Scan for the cell matching the given text and deliver its (x, y) coordinate at center. 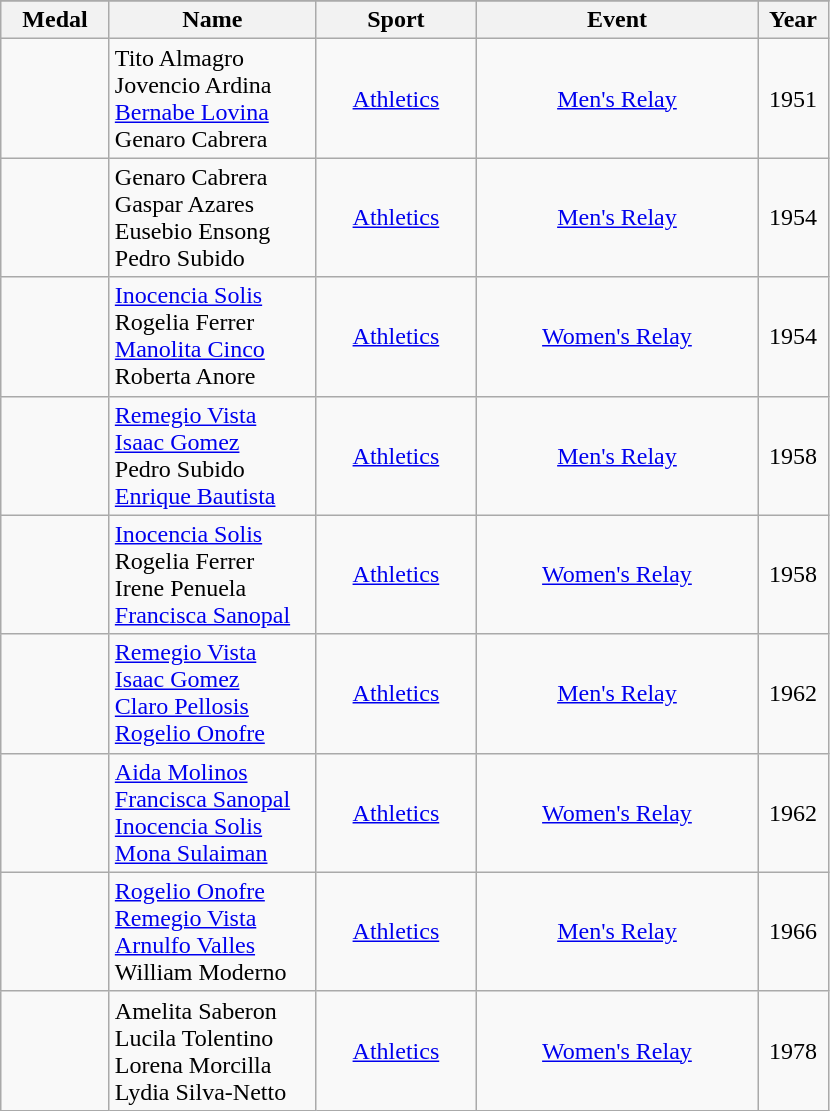
Genaro CabreraGaspar AzaresEusebio EnsongPedro Subido (212, 218)
1978 (794, 1050)
Remegio VistaIsaac GomezPedro SubidoEnrique Bautista (212, 456)
Sport (396, 20)
Inocencia SolisRogelia FerrerIrene PenuelaFrancisca Sanopal (212, 574)
Remegio VistaIsaac GomezClaro PellosisRogelio Onofre (212, 694)
Medal (56, 20)
1951 (794, 98)
Rogelio OnofreRemegio VistaArnulfo VallesWilliam Moderno (212, 932)
Aida MolinosFrancisca SanopalInocencia SolisMona Sulaiman (212, 812)
Inocencia SolisRogelia FerrerManolita CincoRoberta Anore (212, 336)
Amelita SaberonLucila TolentinoLorena MorcillaLydia Silva-Netto (212, 1050)
Name (212, 20)
1966 (794, 932)
Tito AlmagroJovencio ArdinaBernabe LovinaGenaro Cabrera (212, 98)
Year (794, 20)
Event (616, 20)
